Identify which cell holds the provided text, then report its (X, Y) central coordinate. 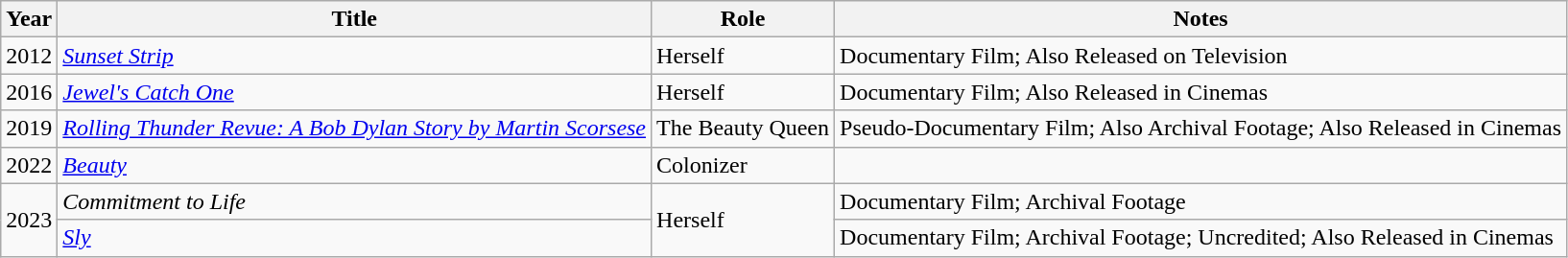
Sunset Strip (355, 56)
Title (355, 19)
Documentary Film; Archival Footage (1201, 201)
Documentary Film; Archival Footage; Uncredited; Also Released in Cinemas (1201, 238)
2022 (29, 165)
Documentary Film; Also Released on Television (1201, 56)
Role (743, 19)
2019 (29, 129)
2016 (29, 92)
Documentary Film; Also Released in Cinemas (1201, 92)
Sly (355, 238)
The Beauty Queen (743, 129)
Rolling Thunder Revue: A Bob Dylan Story by Martin Scorsese (355, 129)
2023 (29, 220)
Notes (1201, 19)
Colonizer (743, 165)
Pseudo-Documentary Film; Also Archival Footage; Also Released in Cinemas (1201, 129)
Commitment to Life (355, 201)
2012 (29, 56)
Year (29, 19)
Jewel's Catch One (355, 92)
Beauty (355, 165)
